Identify which cell holds the provided text, then report its [X, Y] central coordinate. 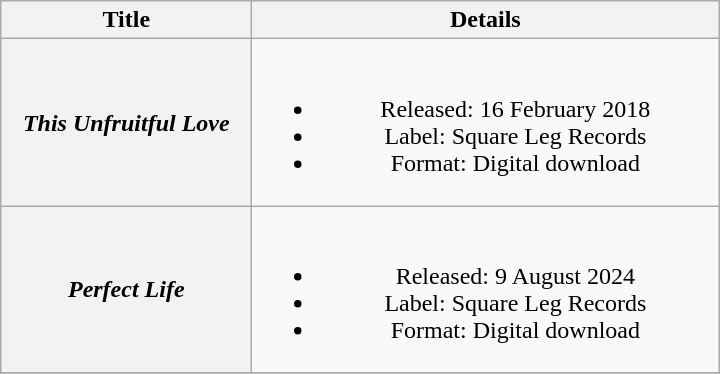
Details [486, 20]
Released: 16 February 2018Label: Square Leg RecordsFormat: Digital download [486, 122]
This Unfruitful Love [126, 122]
Title [126, 20]
Perfect Life [126, 290]
Released: 9 August 2024Label: Square Leg RecordsFormat: Digital download [486, 290]
